Locate the cell with the specified text and output its (x, y) center coordinate. 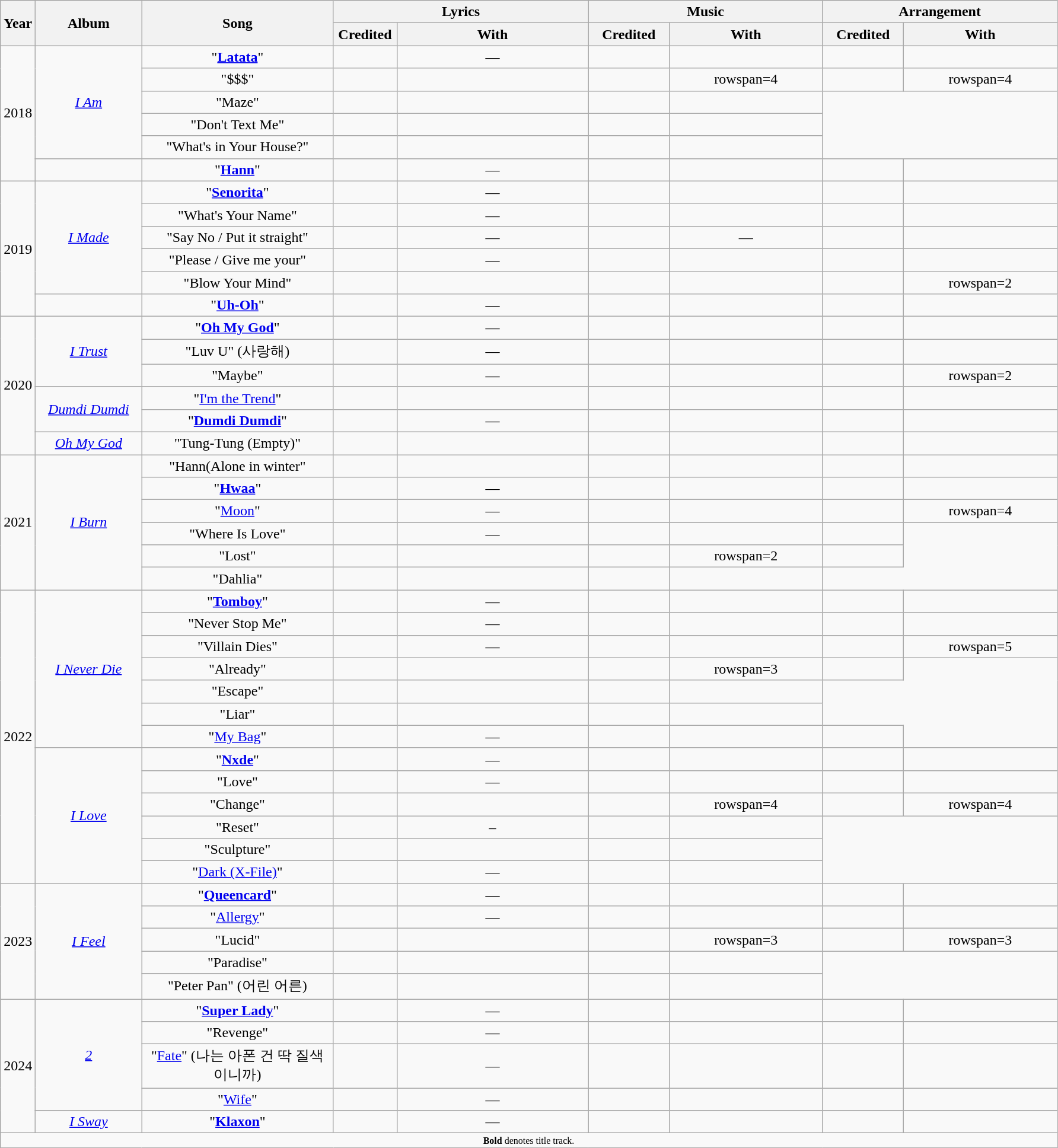
"Wife" (237, 1099)
"$$$" (237, 79)
"Tomboy" (237, 601)
"Peter Pan" (어린 어른) (237, 987)
"Hwaa" (237, 489)
"Please / Give me your" (237, 260)
"Senorita" (237, 192)
"Where Is Love" (237, 534)
"Love" (237, 782)
"Maybe" (237, 375)
"Hann(Alone in winter" (237, 465)
"What's Your Name" (237, 215)
"Klaxon" (237, 1122)
Song (237, 23)
"Already" (237, 669)
2018 (18, 113)
2024 (18, 1066)
I Burn (89, 522)
Album (89, 23)
2023 (18, 942)
Lyrics (461, 12)
"Luv U" (사랑해) (237, 352)
"Uh-Oh" (237, 305)
I Made (89, 237)
Year (18, 23)
– (492, 827)
Bold denotes title track. (529, 1140)
"Allergy" (237, 917)
"Sculpture" (237, 850)
I Am (89, 102)
"Reset" (237, 827)
"Never Stop Me" (237, 624)
"Dahlia" (237, 579)
"Queencard" (237, 895)
"Liar" (237, 714)
"My Bag" (237, 736)
Music (706, 12)
"Don't Text Me" (237, 125)
"Fate" (나는 아폰 건 딱 질색이니까) (237, 1066)
"Hann" (237, 170)
"Oh My God" (237, 328)
"Revenge" (237, 1033)
2022 (18, 736)
I Sway (89, 1122)
"What's in Your House?" (237, 147)
2019 (18, 248)
"Change" (237, 804)
"Lucid" (237, 940)
2 (89, 1054)
Dumdi Dumdi (89, 409)
"Tung-Tung (Empty)" (237, 443)
"Dark (X-File)" (237, 872)
I Love (89, 815)
"Super Lady" (237, 1010)
"Maze" (237, 102)
"Blow Your Mind" (237, 283)
"Villain Dies" (237, 646)
Arrangement (939, 12)
I Feel (89, 942)
2021 (18, 522)
2020 (18, 385)
"Latata" (237, 57)
"Lost" (237, 556)
I Never Die (89, 669)
"Escape" (237, 691)
"Say No / Put it straight" (237, 237)
"Paradise" (237, 962)
Oh My God (89, 443)
"I'm the Trend" (237, 398)
rowspan=5 (981, 646)
"Dumdi Dumdi" (237, 420)
I Trust (89, 352)
"Nxde" (237, 759)
"Moon" (237, 511)
